Identify which cell holds the provided text, then report its (x, y) central coordinate. 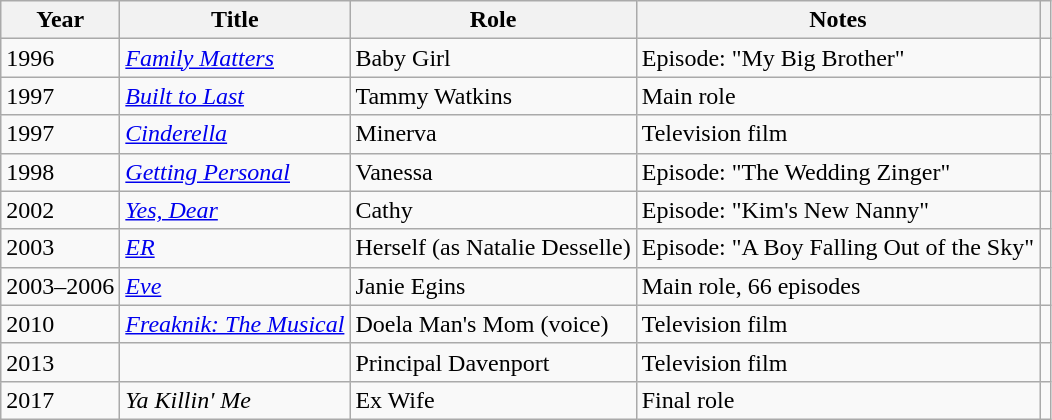
2010 (60, 324)
Episode: "My Big Brother" (838, 58)
2003–2006 (60, 286)
Vanessa (493, 172)
Minerva (493, 134)
Notes (838, 20)
Episode: "The Wedding Zinger" (838, 172)
Year (60, 20)
Getting Personal (235, 172)
Family Matters (235, 58)
Main role, 66 episodes (838, 286)
2002 (60, 210)
2013 (60, 362)
Cinderella (235, 134)
Main role (838, 96)
Title (235, 20)
1998 (60, 172)
Janie Egins (493, 286)
Yes, Dear (235, 210)
Ya Killin' Me (235, 400)
Episode: "A Boy Falling Out of the Sky" (838, 248)
Herself (as Natalie Desselle) (493, 248)
Principal Davenport (493, 362)
Ex Wife (493, 400)
1996 (60, 58)
Role (493, 20)
2003 (60, 248)
Episode: "Kim's New Nanny" (838, 210)
Doela Man's Mom (voice) (493, 324)
Tammy Watkins (493, 96)
Freaknik: The Musical (235, 324)
Baby Girl (493, 58)
ER (235, 248)
2017 (60, 400)
Cathy (493, 210)
Final role (838, 400)
Built to Last (235, 96)
Eve (235, 286)
